For the text-containing cell, return its midpoint in (X, Y) coordinate format. 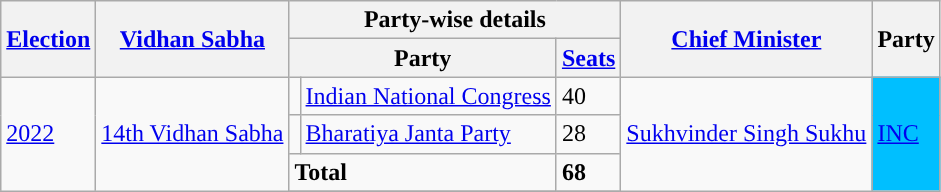
68 (588, 172)
Election (48, 39)
2022 (48, 134)
14th Vidhan Sabha (192, 134)
Seats (588, 58)
40 (588, 96)
Party-wise details (455, 20)
INC (906, 134)
Chief Minister (746, 39)
Vidhan Sabha (192, 39)
Sukhvinder Singh Sukhu (746, 134)
Total (422, 172)
Bharatiya Janta Party (428, 134)
28 (588, 134)
Indian National Congress (428, 96)
